Extract the [X, Y] coordinate from the center of the cell holding the provided text.  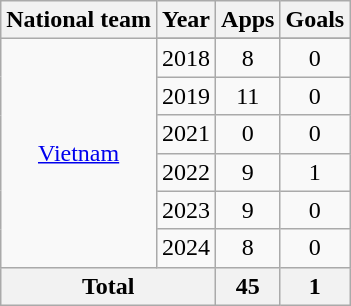
Goals [315, 20]
Apps [248, 20]
Vietnam [79, 153]
45 [248, 286]
2022 [186, 172]
2018 [186, 58]
2019 [186, 96]
Total [108, 286]
2023 [186, 210]
2021 [186, 134]
Year [186, 20]
11 [248, 96]
National team [79, 20]
2024 [186, 248]
